Return the (x, y) coordinate for the center point of the cell that contains the specified text.  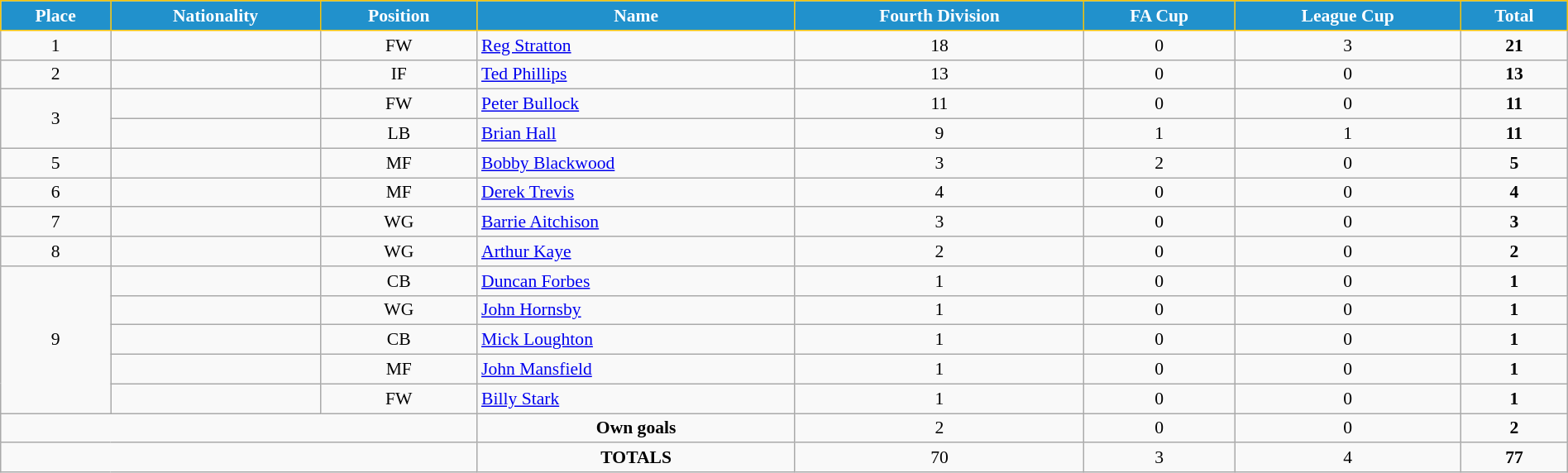
Arthur Kaye (636, 251)
6 (56, 193)
Ted Phillips (636, 74)
IF (399, 74)
FA Cup (1159, 16)
7 (56, 222)
Peter Bullock (636, 104)
John Hornsby (636, 310)
League Cup (1348, 16)
TOTALS (636, 458)
Position (399, 16)
John Mansfield (636, 370)
Brian Hall (636, 134)
8 (56, 251)
77 (1515, 458)
Barrie Aitchison (636, 222)
Bobby Blackwood (636, 163)
Place (56, 16)
LB (399, 134)
Fourth Division (939, 16)
Derek Trevis (636, 193)
Total (1515, 16)
Nationality (216, 16)
Name (636, 16)
21 (1515, 45)
70 (939, 458)
Mick Loughton (636, 340)
Own goals (636, 428)
Duncan Forbes (636, 281)
Billy Stark (636, 399)
18 (939, 45)
Reg Stratton (636, 45)
